Pinpoint the cell where the given text exists, returning its [X, Y] midpoint coordinate. 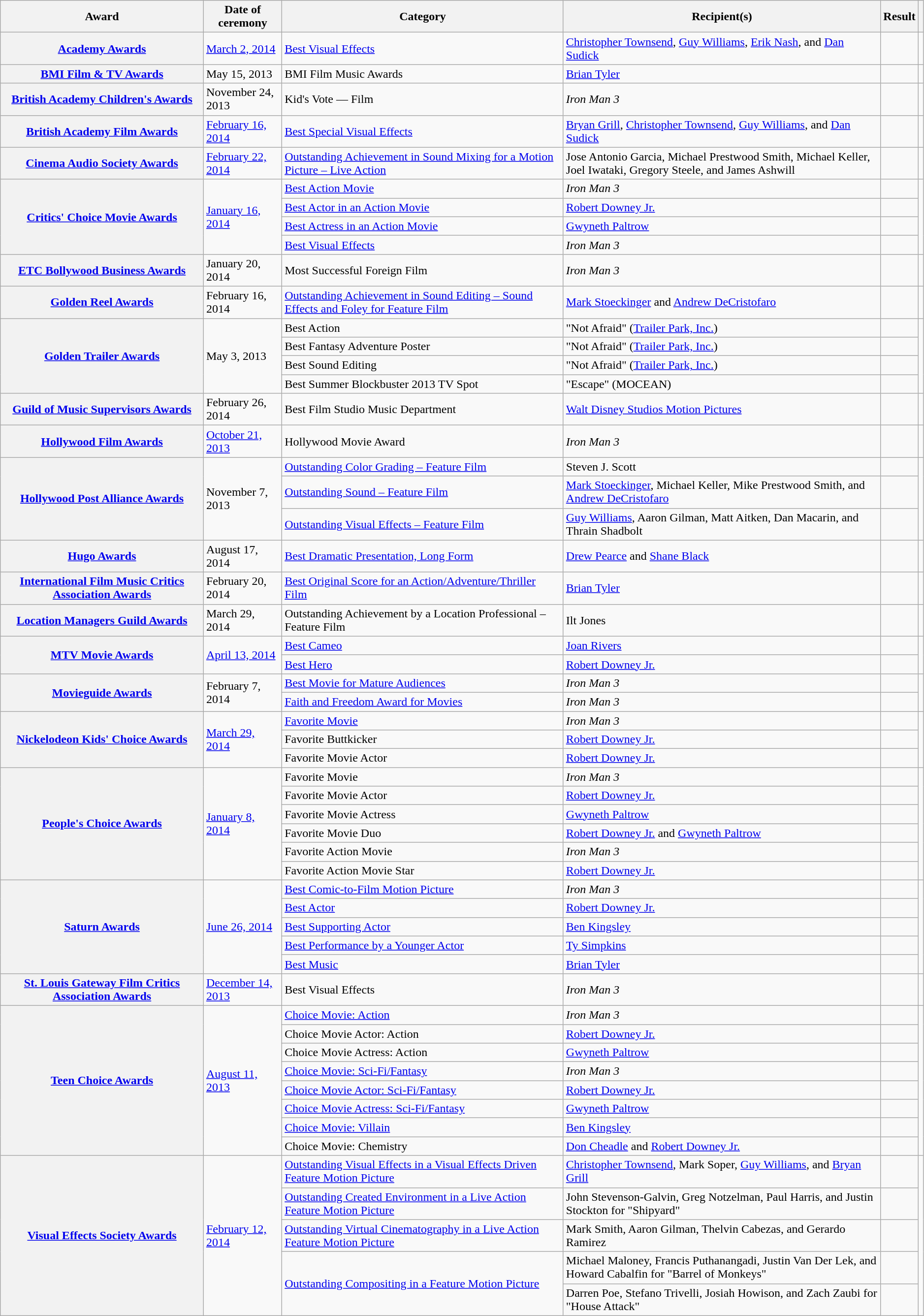
May 3, 2013 [242, 355]
Don Cheadle and Robert Downey Jr. [722, 1146]
Best Original Score for an Action/Adventure/Thriller Film [423, 588]
Best Actor [423, 908]
January 8, 2014 [242, 824]
January 16, 2014 [242, 217]
Best Movie for Mature Audiences [423, 683]
April 13, 2014 [242, 655]
Cinema Audio Society Awards [102, 163]
Best Comic-to-Film Motion Picture [423, 889]
January 20, 2014 [242, 270]
Favorite Action Movie [423, 852]
Outstanding Created Environment in a Live Action Feature Motion Picture [423, 1203]
Best Performance by a Younger Actor [423, 945]
August 11, 2013 [242, 1080]
Steven J. Scott [722, 467]
ETC Bollywood Business Awards [102, 270]
Favorite Movie Actress [423, 814]
February 12, 2014 [242, 1236]
Best Fantasy Adventure Poster [423, 347]
Outstanding Visual Effects – Feature Film [423, 524]
Most Successful Foreign Film [423, 270]
Critics' Choice Movie Awards [102, 217]
May 15, 2013 [242, 74]
Outstanding Virtual Cinematography in a Live Action Feature Motion Picture [423, 1236]
Drew Pearce and Shane Black [722, 556]
Choice Movie Actor: Action [423, 1033]
Movieguide Awards [102, 692]
Date of ceremony [242, 17]
Mark Stoeckinger, Michael Keller, Mike Prestwood Smith, and Andrew DeCristofaro [722, 492]
Academy Awards [102, 48]
Guy Williams, Aaron Gilman, Matt Aitken, Dan Macarin, and Thrain Shadbolt [722, 524]
Visual Effects Society Awards [102, 1236]
Mark Stoeckinger and Andrew DeCristofaro [722, 302]
November 7, 2013 [242, 499]
St. Louis Gateway Film Critics Association Awards [102, 990]
February 26, 2014 [242, 410]
Award [102, 17]
Category [423, 17]
Hollywood Post Alliance Awards [102, 499]
Favorite Movie Duo [423, 833]
Outstanding Achievement by a Location Professional – Feature Film [423, 620]
Hollywood Film Awards [102, 441]
August 17, 2014 [242, 556]
Kid's Vote — Film [423, 99]
"Escape" (MOCEAN) [722, 384]
Hollywood Movie Award [423, 441]
Christopher Townsend, Guy Williams, Erik Nash, and Dan Sudick [722, 48]
Best Special Visual Effects [423, 131]
Choice Movie: Action [423, 1015]
Best Dramatic Presentation, Long Form [423, 556]
February 7, 2014 [242, 692]
International Film Music Critics Association Awards [102, 588]
Best Cameo [423, 645]
Outstanding Color Grading – Feature Film [423, 467]
Joan Rivers [722, 645]
Best Supporting Actor [423, 927]
Outstanding Visual Effects in a Visual Effects Driven Feature Motion Picture [423, 1172]
Best Sound Editing [423, 365]
Outstanding Compositing in a Feature Motion Picture [423, 1284]
Best Actor in an Action Movie [423, 207]
Bryan Grill, Christopher Townsend, Guy Williams, and Dan Sudick [722, 131]
Outstanding Achievement in Sound Mixing for a Motion Picture – Live Action [423, 163]
February 22, 2014 [242, 163]
February 20, 2014 [242, 588]
Robert Downey Jr. and Gwyneth Paltrow [722, 833]
Choice Movie Actress: Sci-Fi/Fantasy [423, 1109]
Ilt Jones [722, 620]
Choice Movie Actress: Action [423, 1053]
Walt Disney Studios Motion Pictures [722, 410]
MTV Movie Awards [102, 655]
Best Hero [423, 664]
Christopher Townsend, Mark Soper, Guy Williams, and Bryan Grill [722, 1172]
Result [899, 17]
Golden Reel Awards [102, 302]
December 14, 2013 [242, 990]
Favorite Buttkicker [423, 739]
Mark Smith, Aaron Gilman, Thelvin Cabezas, and Gerardo Ramirez [722, 1236]
British Academy Film Awards [102, 131]
Best Music [423, 964]
Golden Trailer Awards [102, 355]
Best Actress in an Action Movie [423, 226]
Outstanding Sound – Feature Film [423, 492]
Outstanding Achievement in Sound Editing – Sound Effects and Foley for Feature Film [423, 302]
March 2, 2014 [242, 48]
Jose Antonio Garcia, Michael Prestwood Smith, Michael Keller, Joel Iwataki, Gregory Steele, and James Ashwill [722, 163]
Choice Movie: Sci-Fi/Fantasy [423, 1071]
Faith and Freedom Award for Movies [423, 702]
October 21, 2013 [242, 441]
Guild of Music Supervisors Awards [102, 410]
Darren Poe, Stefano Trivelli, Josiah Howison, and Zach Zaubi for "House Attack" [722, 1300]
People's Choice Awards [102, 824]
November 24, 2013 [242, 99]
Teen Choice Awards [102, 1080]
Choice Movie Actor: Sci-Fi/Fantasy [423, 1090]
Hugo Awards [102, 556]
Best Summer Blockbuster 2013 TV Spot [423, 384]
Best Action Movie [423, 189]
Choice Movie: Chemistry [423, 1146]
Favorite Action Movie Star [423, 870]
Nickelodeon Kids' Choice Awards [102, 739]
Ty Simpkins [722, 945]
John Stevenson-Galvin, Greg Notzelman, Paul Harris, and Justin Stockton for "Shipyard" [722, 1203]
Best Film Studio Music Department [423, 410]
British Academy Children's Awards [102, 99]
BMI Film & TV Awards [102, 74]
Saturn Awards [102, 927]
BMI Film Music Awards [423, 74]
Recipient(s) [722, 17]
Location Managers Guild Awards [102, 620]
Choice Movie: Villain [423, 1127]
June 26, 2014 [242, 927]
Best Action [423, 327]
Michael Maloney, Francis Puthanangadi, Justin Van Der Lek, and Howard Cabalfin for "Barrel of Monkeys" [722, 1267]
